Locate the cell with the specified text and output its [x, y] center coordinate. 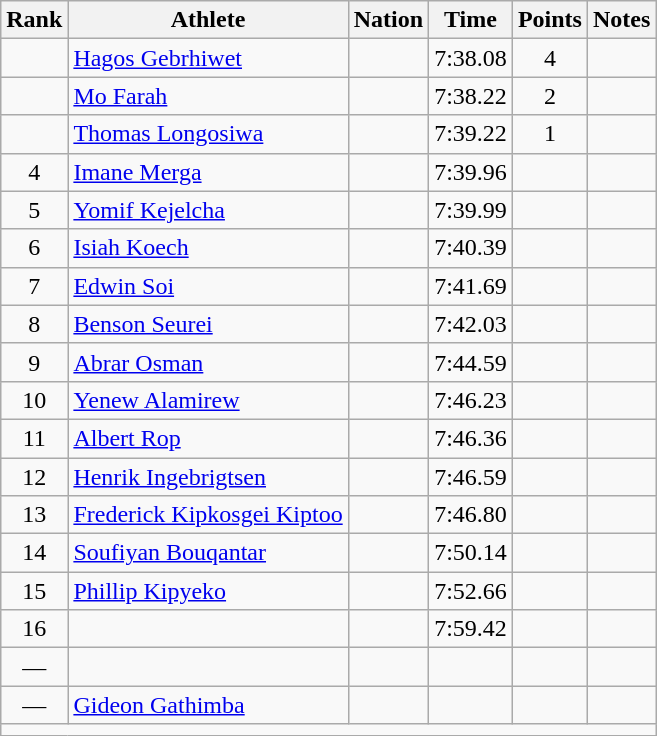
Hagos Gebrhiwet [208, 58]
Thomas Longosiwa [208, 134]
7:44.59 [471, 362]
Yomif Kejelcha [208, 210]
Notes [621, 20]
Henrik Ingebrigtsen [208, 477]
7:39.99 [471, 210]
15 [34, 591]
8 [34, 324]
Yenew Alamirew [208, 400]
7:42.03 [471, 324]
1 [550, 134]
Edwin Soi [208, 286]
Phillip Kipyeko [208, 591]
16 [34, 629]
Athlete [208, 20]
Mo Farah [208, 96]
12 [34, 477]
7:52.66 [471, 591]
13 [34, 515]
Rank [34, 20]
Nation [388, 20]
Time [471, 20]
Frederick Kipkosgei Kiptoo [208, 515]
7:39.22 [471, 134]
Imane Merga [208, 172]
7:46.59 [471, 477]
7:40.39 [471, 248]
Soufiyan Bouqantar [208, 553]
7 [34, 286]
9 [34, 362]
14 [34, 553]
Benson Seurei [208, 324]
Isiah Koech [208, 248]
7:46.36 [471, 438]
Gideon Gathimba [208, 705]
7:50.14 [471, 553]
2 [550, 96]
Abrar Osman [208, 362]
7:46.80 [471, 515]
7:46.23 [471, 400]
Points [550, 20]
7:38.08 [471, 58]
7:41.69 [471, 286]
10 [34, 400]
7:39.96 [471, 172]
5 [34, 210]
11 [34, 438]
Albert Rop [208, 438]
7:59.42 [471, 629]
7:38.22 [471, 96]
6 [34, 248]
